Scan for the cell matching the given text and deliver its [x, y] coordinate at center. 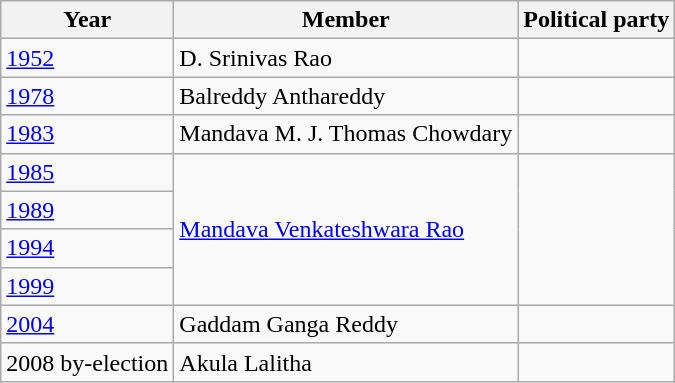
2004 [88, 324]
2008 by-election [88, 362]
1994 [88, 248]
Akula Lalitha [346, 362]
1983 [88, 134]
D. Srinivas Rao [346, 58]
Mandava Venkateshwara Rao [346, 229]
Member [346, 20]
1999 [88, 286]
1989 [88, 210]
1978 [88, 96]
Gaddam Ganga Reddy [346, 324]
Mandava M. J. Thomas Chowdary [346, 134]
Political party [596, 20]
Balreddy Anthareddy [346, 96]
Year [88, 20]
1952 [88, 58]
1985 [88, 172]
